Capture the cell that displays the provided text and extract its [x, y] central coordinate. 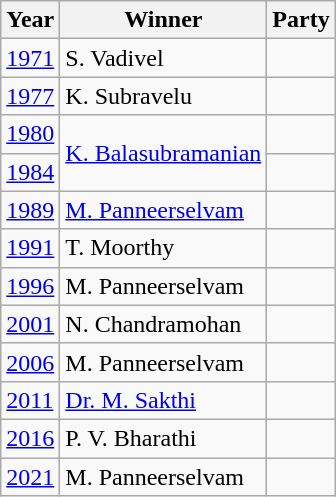
1971 [30, 58]
2011 [30, 400]
2016 [30, 438]
1991 [30, 248]
1989 [30, 210]
P. V. Bharathi [164, 438]
Year [30, 20]
Winner [164, 20]
1996 [30, 286]
T. Moorthy [164, 248]
S. Vadivel [164, 58]
2006 [30, 362]
2021 [30, 477]
2001 [30, 324]
1977 [30, 96]
K. Balasubramanian [164, 153]
1980 [30, 134]
Party [301, 20]
1984 [30, 172]
K. Subravelu [164, 96]
Dr. M. Sakthi [164, 400]
N. Chandramohan [164, 324]
